Return the [X, Y] coordinate for the center point of the cell that contains the specified text.  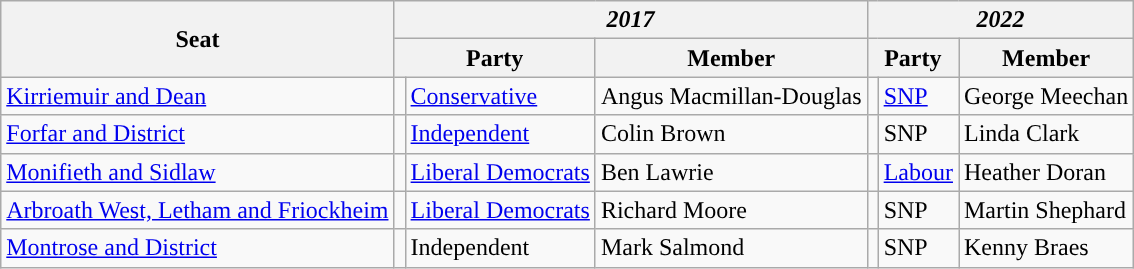
Richard Moore [731, 210]
Angus Macmillan-Douglas [731, 96]
Kirriemuir and Dean [198, 96]
Martin Shephard [1046, 210]
Labour [918, 172]
Colin Brown [731, 134]
Montrose and District [198, 248]
2022 [1000, 20]
2017 [630, 20]
Conservative [500, 96]
George Meechan [1046, 96]
Linda Clark [1046, 134]
Kenny Braes [1046, 248]
Ben Lawrie [731, 172]
Forfar and District [198, 134]
Heather Doran [1046, 172]
Seat [198, 39]
Arbroath West, Letham and Friockheim [198, 210]
Mark Salmond [731, 248]
Monifieth and Sidlaw [198, 172]
